Determine the (x, y) coordinate at the center of the cell enclosing the given text.  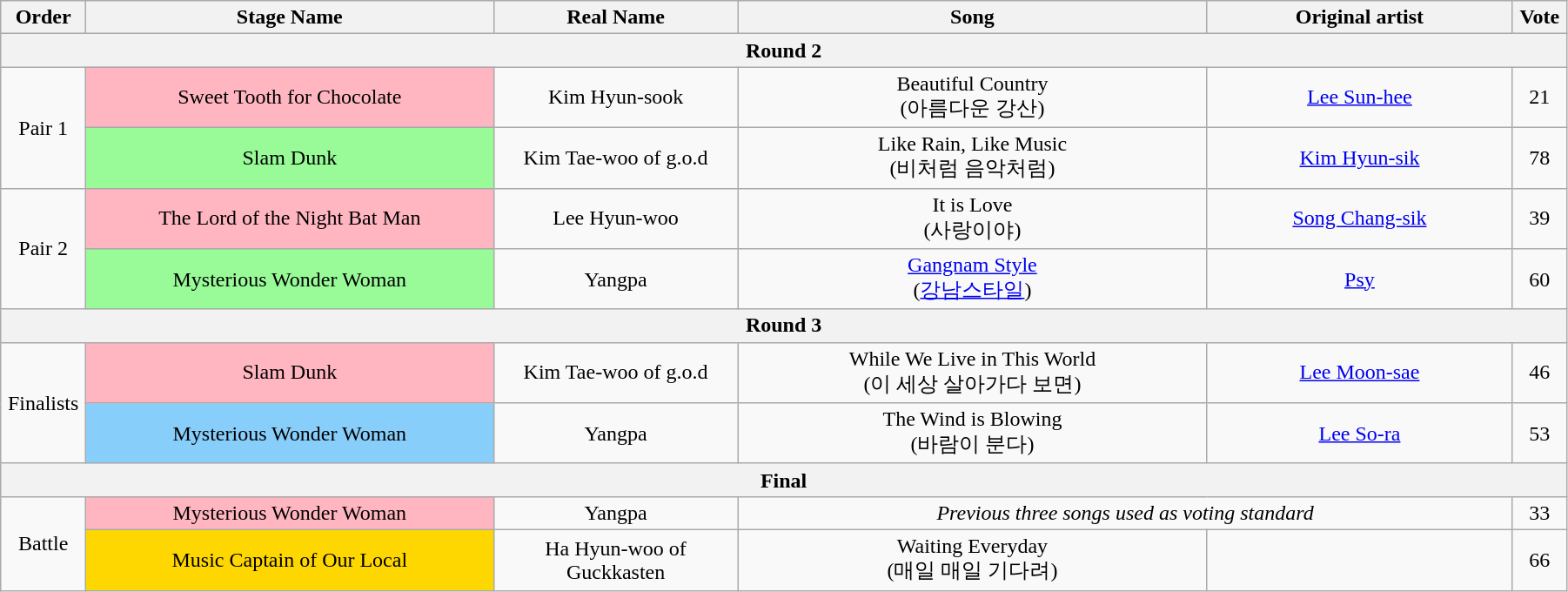
66 (1539, 560)
Lee Hyun-woo (616, 219)
Song (973, 17)
Lee So-ra (1359, 434)
78 (1539, 158)
Stage Name (290, 17)
Pair 2 (44, 249)
Waiting Everyday(매일 매일 기다려) (973, 560)
46 (1539, 373)
Original artist (1359, 17)
Order (44, 17)
Round 2 (784, 50)
Pair 1 (44, 127)
Music Captain of Our Local (290, 560)
21 (1539, 98)
33 (1539, 513)
Psy (1359, 279)
Lee Sun-hee (1359, 98)
The Lord of the Night Bat Man (290, 219)
Battle (44, 543)
Song Chang-sik (1359, 219)
Round 3 (784, 326)
Kim Hyun-sook (616, 98)
Previous three songs used as voting standard (1125, 513)
53 (1539, 434)
Vote (1539, 17)
Ha Hyun-woo of Guckkasten (616, 560)
39 (1539, 219)
Final (784, 480)
It is Love(사랑이야) (973, 219)
Kim Hyun-sik (1359, 158)
Lee Moon-sae (1359, 373)
Like Rain, Like Music(비처럼 음악처럼) (973, 158)
Real Name (616, 17)
While We Live in This World(이 세상 살아가다 보면) (973, 373)
Finalists (44, 402)
Gangnam Style(강남스타일) (973, 279)
The Wind is Blowing(바람이 분다) (973, 434)
Sweet Tooth for Chocolate (290, 98)
Beautiful Country(아름다운 강산) (973, 98)
60 (1539, 279)
